Detect which cell encompasses the target text, then output its (x, y) center coordinate. 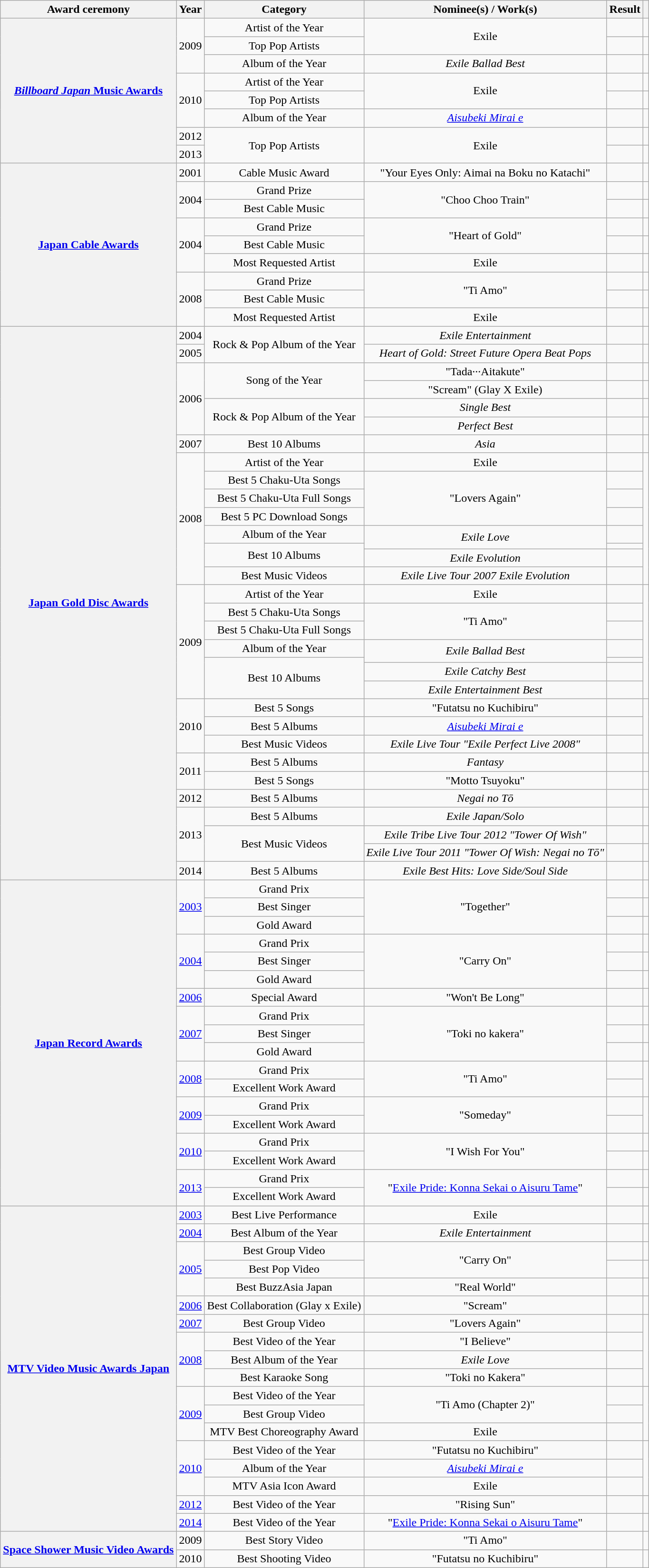
"Tada···Aitakute" (485, 371)
"Together" (485, 907)
Best 5 PC Download Songs (284, 516)
Best BuzzAsia Japan (284, 1287)
Nominee(s) / Work(s) (485, 10)
Exile Live Tour 2011 "Tower Of Wish: Negai no Tō" (485, 853)
Exile Live Tour 2007 Exile Evolution (485, 576)
Single Best (485, 408)
"Someday" (485, 1115)
Billboard Japan Music Awards (88, 91)
Best Live Performance (284, 1215)
Exile Entertainment Best (485, 690)
Best Pop Video (284, 1269)
Japan Cable Awards (88, 244)
Award ceremony (88, 10)
"Won't Be Long" (485, 997)
Japan Gold Disc Awards (88, 603)
Exile Japan/Solo (485, 817)
"I Wish For You" (485, 1151)
"Heart of Gold" (485, 236)
Asia (485, 444)
Perfect Best (485, 426)
MTV Video Music Awards Japan (88, 1369)
Exile Catchy Best (485, 672)
"Motto Tsuyoku" (485, 780)
MTV Best Choreography Award (284, 1432)
Song of the Year (284, 380)
Japan Record Awards (88, 1042)
2011 (190, 771)
Exile Live Tour "Exile Perfect Live 2008" (485, 744)
Best Shooting Video (284, 1558)
Result (625, 10)
"Ti Amo (Chapter 2)" (485, 1405)
"Your Eyes Only: Aimai na Boku no Katachi" (485, 172)
Fantasy (485, 762)
Space Shower Music Video Awards (88, 1549)
Special Award (284, 997)
"Scream" (485, 1305)
Cable Music Award (284, 172)
Year (190, 10)
MTV Asia Icon Award (284, 1486)
"I Believe" (485, 1341)
"Real World" (485, 1287)
Best Collaboration (Glay x Exile) (284, 1305)
Heart of Gold: Street Future Opera Beat Pops (485, 353)
2001 (190, 172)
Exile Evolution (485, 558)
"Rising Sun" (485, 1504)
Exile Tribe Live Tour 2012 "Tower Of Wish" (485, 835)
Best Karaoke Song (284, 1378)
"Toki no kakera" (485, 1033)
Negai no Tō (485, 799)
Best Story Video (284, 1540)
Exile Best Hits: Love Side/Soul Side (485, 871)
Category (284, 10)
"Choo Choo Train" (485, 199)
"Scream" (Glay X Exile) (485, 390)
"Toki no Kakera" (485, 1378)
